Output the (x, y) coordinate of the center of the cell containing the given text.  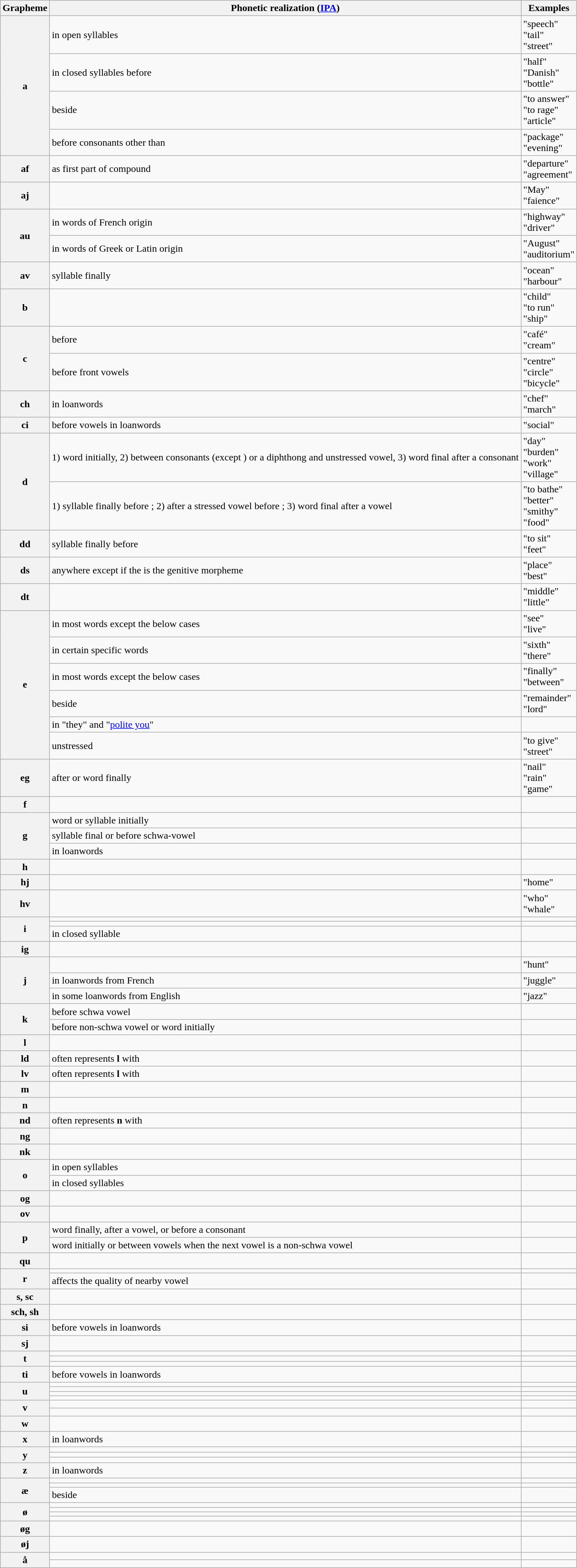
syllable final or before schwa-vowel (285, 836)
"hunt" (549, 965)
"to bathe" "better" "smithy" "food" (549, 506)
au (25, 235)
og (25, 1198)
øj (25, 1544)
æ (25, 1490)
syllable finally (285, 275)
d (25, 482)
"half" "Danish" "bottle" (549, 72)
"May" "faience" (549, 196)
av (25, 275)
u (25, 1391)
in words of Greek or Latin origin (285, 249)
after or word finally (285, 778)
hv (25, 904)
m (25, 1090)
sch, sh (25, 1312)
i (25, 929)
before (285, 340)
af (25, 169)
"sixth" "there" (549, 650)
p (25, 1237)
syllable finally before (285, 544)
affects the quality of nearby vowel (285, 1281)
l (25, 1042)
"package" "evening" (549, 142)
ig (25, 949)
"highway" "driver" (549, 222)
"child" "to run" "ship" (549, 307)
before front vowels (285, 372)
unstressed (285, 746)
ti (25, 1374)
"home" (549, 882)
h (25, 867)
"nail" "rain" "game" (549, 778)
"juggle" (549, 980)
"jazz" (549, 996)
before consonants other than (285, 142)
dt (25, 597)
in closed syllables (285, 1183)
si (25, 1328)
before non-schwa vowel or word initially (285, 1027)
x (25, 1439)
ov (25, 1214)
1) word initially, 2) between consonants (except ) or a diphthong and unstressed vowel, 3) word final after a consonant (285, 458)
øg (25, 1529)
dd (25, 544)
k (25, 1019)
aj (25, 196)
as first part of compound (285, 169)
f (25, 804)
"centre" "circle" "bicycle" (549, 372)
eg (25, 778)
Examples (549, 8)
before schwa vowel (285, 1011)
y (25, 1455)
"to sit" "feet" (549, 544)
ld (25, 1058)
hj (25, 882)
"finally" "between" (549, 677)
"day" "burden" "work" "village" (549, 458)
"speech" "tail" "street" (549, 35)
word initially or between vowels when the next vowel is a non-schwa vowel (285, 1245)
w (25, 1424)
in some loanwords from English (285, 996)
word finally, after a vowel, or before a consonant (285, 1230)
"ocean" "harbour" (549, 275)
nd (25, 1121)
in loanwords from French (285, 980)
Phonetic realization (IPA) (285, 8)
"departure" "agreement" (549, 169)
o (25, 1175)
word or syllable initially (285, 820)
ch (25, 404)
c (25, 359)
ng (25, 1136)
"chef" "march" (549, 404)
b (25, 307)
Grapheme (25, 8)
r (25, 1279)
"who" "whale" (549, 904)
often represents n with (285, 1121)
t (25, 1359)
lv (25, 1074)
j (25, 980)
"place" "best" (549, 571)
sj (25, 1343)
å (25, 1560)
n (25, 1105)
"August" "auditorium" (549, 249)
e (25, 684)
a (25, 86)
1) syllable finally before ; 2) after a stressed vowel before ; 3) word final after a vowel (285, 506)
ø (25, 1512)
"middle" "little" (549, 597)
in closed syllables before (285, 72)
nk (25, 1152)
in words of French origin (285, 222)
anywhere except if the is the genitive morpheme (285, 571)
ds (25, 571)
"see" "live" (549, 624)
"to give" "street" (549, 746)
in certain specific words (285, 650)
in closed syllable (285, 934)
s, sc (25, 1296)
qu (25, 1261)
ci (25, 425)
"social" (549, 425)
"to answer" "to rage" "article" (549, 110)
z (25, 1470)
"remainder" "lord" (549, 703)
v (25, 1408)
g (25, 835)
"café" "cream" (549, 340)
in "they" and "polite you" (285, 724)
